Extract the [x, y] coordinate from the center of the cell holding the provided text.  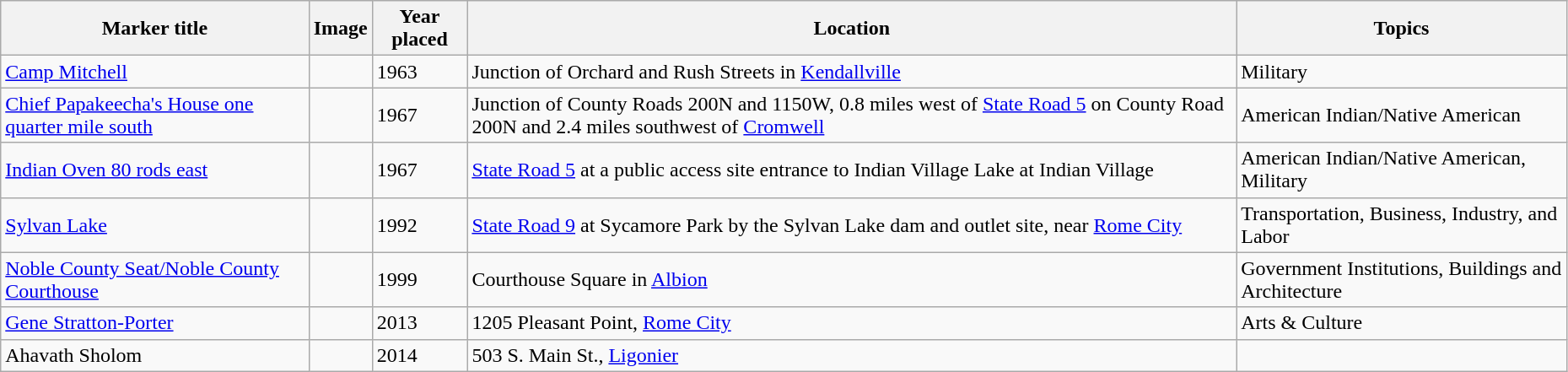
1963 [420, 72]
2014 [420, 355]
American Indian/Native American, Military [1402, 170]
State Road 5 at a public access site entrance to Indian Village Lake at Indian Village [852, 170]
Ahavath Sholom [155, 355]
503 S. Main St., Ligonier [852, 355]
American Indian/Native American [1402, 115]
State Road 9 at Sycamore Park by the Sylvan Lake dam and outlet site, near Rome City [852, 224]
Gene Stratton-Porter [155, 323]
Location [852, 29]
Junction of Orchard and Rush Streets in Kendallville [852, 72]
Image [341, 29]
Camp Mitchell [155, 72]
2013 [420, 323]
Arts & Culture [1402, 323]
Junction of County Roads 200N and 1150W, 0.8 miles west of State Road 5 on County Road 200N and 2.4 miles southwest of Cromwell [852, 115]
1992 [420, 224]
Courthouse Square in Albion [852, 280]
1205 Pleasant Point, Rome City [852, 323]
Chief Papakeecha's House one quarter mile south [155, 115]
Marker title [155, 29]
Sylvan Lake [155, 224]
Year placed [420, 29]
Topics [1402, 29]
Government Institutions, Buildings and Architecture [1402, 280]
Noble County Seat/Noble County Courthouse [155, 280]
Transportation, Business, Industry, and Labor [1402, 224]
1999 [420, 280]
Military [1402, 72]
Indian Oven 80 rods east [155, 170]
